Search for the cell housing the specified text and yield its [X, Y] center coordinate. 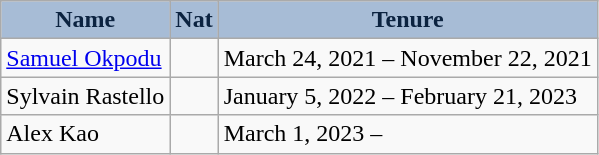
Alex Kao [86, 134]
Samuel Okpodu [86, 58]
March 24, 2021 – November 22, 2021 [408, 58]
Sylvain Rastello [86, 96]
Name [86, 20]
January 5, 2022 – February 21, 2023 [408, 96]
March 1, 2023 – [408, 134]
Nat [194, 20]
Tenure [408, 20]
